Return the (X, Y) coordinate for the center point of the cell that contains the specified text.  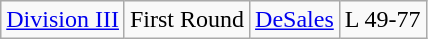
First Round (186, 20)
DeSales (295, 20)
Division III (63, 20)
L 49-77 (382, 20)
